Locate the cell with the specified text and output its (x, y) center coordinate. 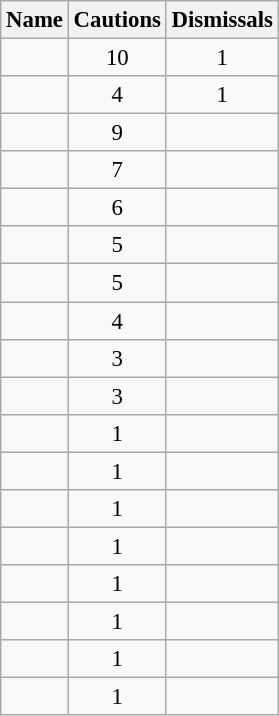
9 (117, 133)
7 (117, 170)
Cautions (117, 20)
Dismissals (222, 20)
Name (35, 20)
6 (117, 208)
10 (117, 58)
